For the text-containing cell, return its midpoint in [x, y] coordinate format. 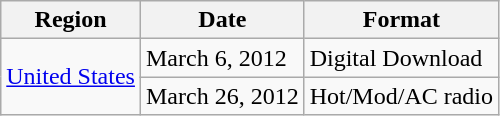
Digital Download [401, 58]
March 6, 2012 [222, 58]
Format [401, 20]
Hot/Mod/AC radio [401, 96]
March 26, 2012 [222, 96]
Date [222, 20]
United States [71, 77]
Region [71, 20]
